Detect which cell encompasses the target text, then output its (X, Y) center coordinate. 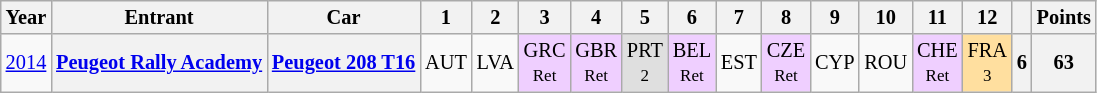
2014 (26, 63)
FRA3 (988, 63)
1 (446, 17)
Points (1064, 17)
10 (886, 17)
AUT (446, 63)
Year (26, 17)
CYP (834, 63)
BELRet (692, 63)
GBRRet (596, 63)
Car (344, 17)
12 (988, 17)
3 (545, 17)
8 (786, 17)
GRCRet (545, 63)
CZERet (786, 63)
LVA (496, 63)
2 (496, 17)
CHERet (937, 63)
PRT2 (645, 63)
Peugeot Rally Academy (159, 63)
ROU (886, 63)
9 (834, 17)
7 (739, 17)
Entrant (159, 17)
11 (937, 17)
63 (1064, 63)
Peugeot 208 T16 (344, 63)
EST (739, 63)
4 (596, 17)
5 (645, 17)
